From the cell containing the given text, extract its center point as (x, y) coordinate. 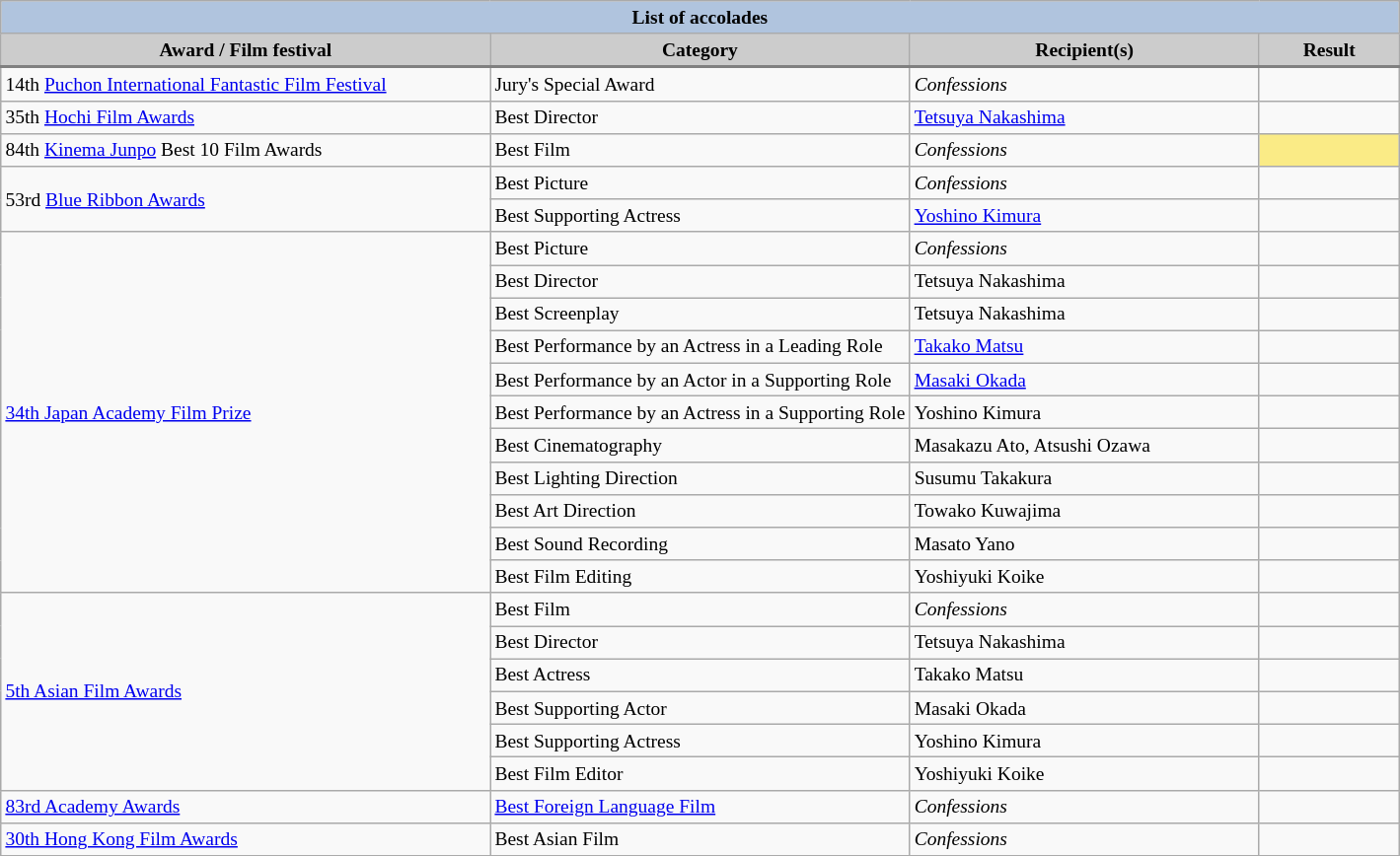
Result (1329, 50)
Best Cinematography (700, 446)
14th Puchon International Fantastic Film Festival (246, 84)
Best Film Editing (700, 576)
Best Lighting Direction (700, 477)
35th Hochi Film Awards (246, 116)
Award / Film festival (246, 50)
Best Actress (700, 675)
Masato Yano (1084, 544)
Best Screenplay (700, 314)
Best Performance by an Actor in a Supporting Role (700, 379)
Masakazu Ato, Atsushi Ozawa (1084, 446)
Best Supporting Actor (700, 708)
Best Film Editor (700, 773)
34th Japan Academy Film Prize (246, 412)
Best Performance by an Actress in a Supporting Role (700, 412)
Best Asian Film (700, 838)
Category (700, 50)
53rd Blue Ribbon Awards (246, 199)
84th Kinema Junpo Best 10 Film Awards (246, 150)
Best Sound Recording (700, 544)
5th Asian Film Awards (246, 691)
Best Foreign Language Film (700, 807)
Recipient(s) (1084, 50)
List of accolades (700, 18)
Best Art Direction (700, 511)
Towako Kuwajima (1084, 511)
Jury's Special Award (700, 84)
83rd Academy Awards (246, 807)
30th Hong Kong Film Awards (246, 838)
Best Performance by an Actress in a Leading Role (700, 347)
Susumu Takakura (1084, 477)
